For the text-containing cell, return its midpoint in (x, y) coordinate format. 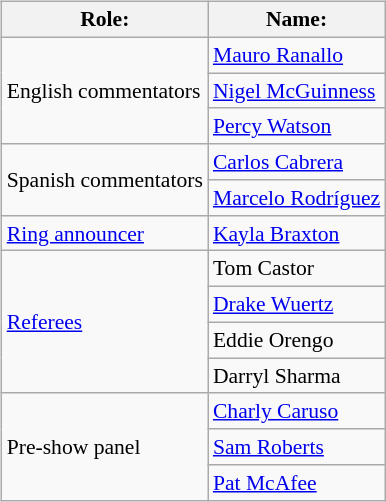
English commentators (105, 90)
Darryl Sharma (296, 376)
Drake Wuertz (296, 305)
Spanish commentators (105, 180)
Sam Roberts (296, 447)
Referees (105, 322)
Pat McAfee (296, 483)
Pre-show panel (105, 446)
Tom Castor (296, 269)
Percy Watson (296, 126)
Nigel McGuinness (296, 91)
Name: (296, 20)
Ring announcer (105, 233)
Role: (105, 20)
Mauro Ranallo (296, 55)
Carlos Cabrera (296, 162)
Eddie Orengo (296, 340)
Charly Caruso (296, 411)
Marcelo Rodríguez (296, 198)
Kayla Braxton (296, 233)
